Pinpoint the cell where the given text exists, returning its (x, y) midpoint coordinate. 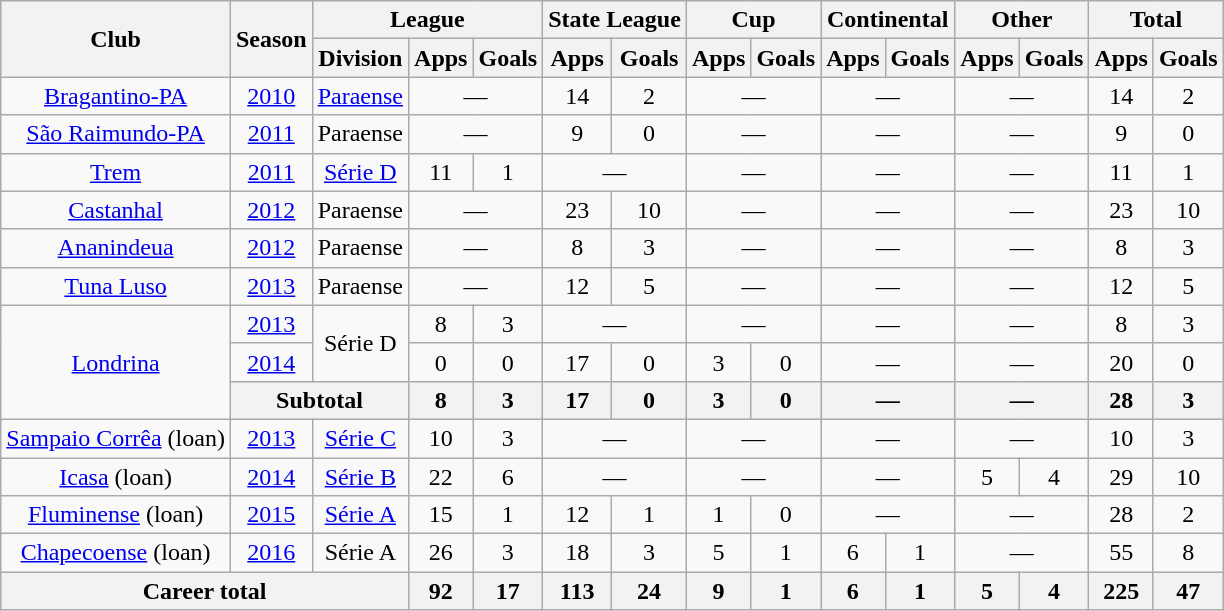
Continental (888, 20)
Trem (116, 172)
Série B (360, 477)
Londrina (116, 362)
18 (578, 553)
Ananindeua (116, 248)
Other (1022, 20)
Série C (360, 438)
Icasa (loan) (116, 477)
Castanhal (116, 210)
Season (271, 39)
24 (650, 591)
Subtotal (319, 400)
113 (578, 591)
26 (441, 553)
92 (441, 591)
2015 (271, 515)
55 (1121, 553)
Fluminense (loan) (116, 515)
São Raimundo-PA (116, 134)
Total (1156, 20)
22 (441, 477)
15 (441, 515)
Sampaio Corrêa (loan) (116, 438)
Career total (205, 591)
Cup (753, 20)
20 (1121, 362)
Tuna Luso (116, 286)
225 (1121, 591)
Division (360, 58)
2010 (271, 96)
State League (615, 20)
2016 (271, 553)
47 (1188, 591)
29 (1121, 477)
Chapecoense (loan) (116, 553)
Club (116, 39)
League (428, 20)
Bragantino-PA (116, 96)
